Pinpoint the cell where the given text exists, returning its [x, y] midpoint coordinate. 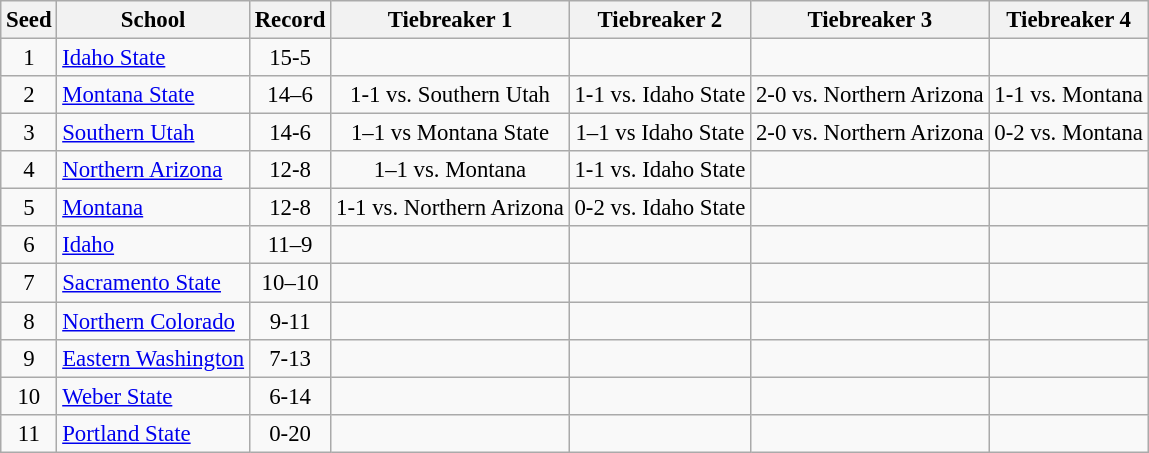
Tiebreaker 1 [450, 20]
1–1 vs Montana State [450, 133]
0-2 vs. Montana [1068, 133]
11 [29, 433]
Tiebreaker 4 [1068, 20]
5 [29, 208]
Portland State [153, 433]
Northern Arizona [153, 170]
1-1 vs. Northern Arizona [450, 208]
0-20 [290, 433]
1-1 vs. Southern Utah [450, 95]
Sacramento State [153, 283]
Record [290, 20]
3 [29, 133]
7-13 [290, 358]
Seed [29, 20]
6-14 [290, 396]
Weber State [153, 396]
7 [29, 283]
10–10 [290, 283]
Idaho State [153, 58]
6 [29, 245]
1–1 vs. Montana [450, 170]
10 [29, 396]
0-2 vs. Idaho State [660, 208]
Montana [153, 208]
Idaho [153, 245]
11–9 [290, 245]
Tiebreaker 2 [660, 20]
14-6 [290, 133]
School [153, 20]
14–6 [290, 95]
Northern Colorado [153, 321]
Montana State [153, 95]
9 [29, 358]
8 [29, 321]
Southern Utah [153, 133]
4 [29, 170]
1–1 vs Idaho State [660, 133]
Tiebreaker 3 [870, 20]
15-5 [290, 58]
Eastern Washington [153, 358]
9-11 [290, 321]
1-1 vs. Montana [1068, 95]
1 [29, 58]
2 [29, 95]
